Search for the cell housing the specified text and yield its [X, Y] center coordinate. 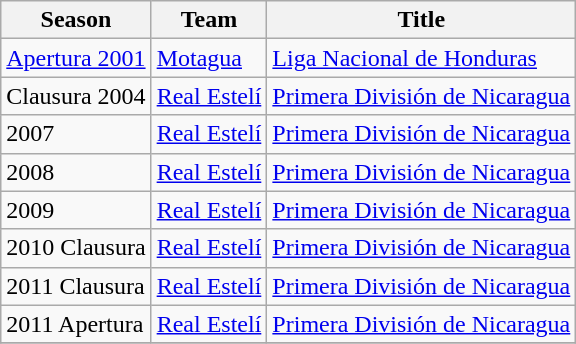
2011 Apertura [76, 324]
2009 [76, 210]
Motagua [209, 58]
2010 Clausura [76, 248]
Season [76, 20]
2008 [76, 172]
Apertura 2001 [76, 58]
2011 Clausura [76, 286]
2007 [76, 134]
Team [209, 20]
Clausura 2004 [76, 96]
Liga Nacional de Honduras [422, 58]
Title [422, 20]
